Pinpoint the cell where the given text exists, returning its [x, y] midpoint coordinate. 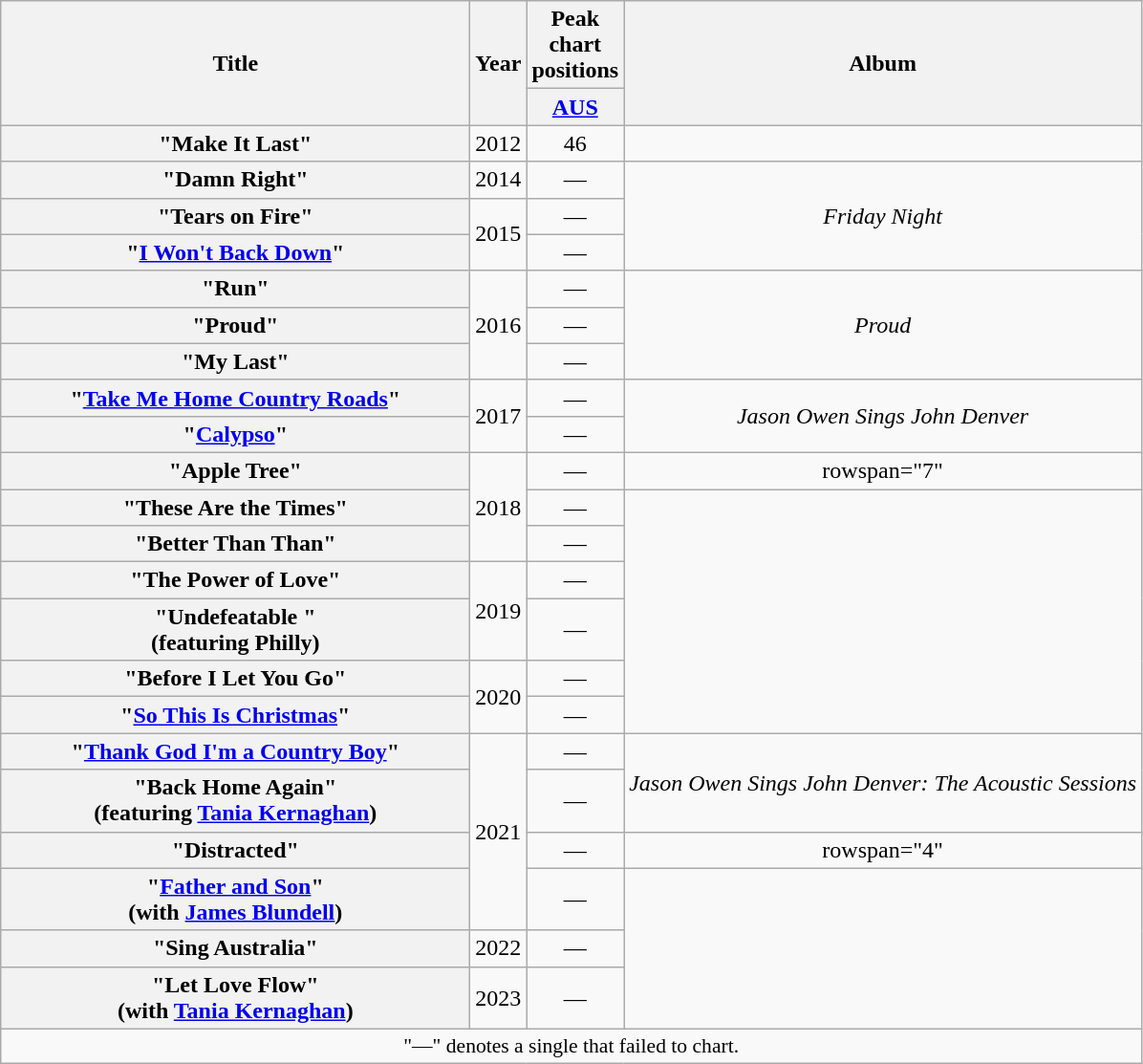
"The Power of Love" [235, 580]
Jason Owen Sings John Denver [883, 416]
"Father and Son"(with James Blundell) [235, 899]
"Apple Tree" [235, 470]
2021 [499, 832]
Jason Owen Sings John Denver: The Acoustic Sessions [883, 782]
"Take Me Home Country Roads" [235, 398]
Friday Night [883, 216]
"I Won't Back Down" [235, 252]
2023 [499, 998]
"Before I Let You Go" [235, 679]
"Distracted" [235, 850]
Peak chart positions [575, 45]
"Run" [235, 289]
AUS [575, 107]
2014 [499, 180]
"Undefeatable "(featuring Philly) [235, 629]
"Back Home Again"(featuring Tania Kernaghan) [235, 801]
"My Last" [235, 361]
Album [883, 63]
"Make It Last" [235, 143]
"Thank God I'm a Country Boy" [235, 751]
2017 [499, 416]
2015 [499, 234]
Title [235, 63]
"—" denotes a single that failed to chart. [571, 1046]
"So This Is Christmas" [235, 715]
"These Are the Times" [235, 508]
2018 [499, 507]
"Better Than Than" [235, 544]
"Tears on Fire" [235, 216]
rowspan="4" [883, 850]
Proud [883, 325]
2020 [499, 697]
"Damn Right" [235, 180]
"Proud" [235, 325]
2022 [499, 948]
"Sing Australia" [235, 948]
46 [575, 143]
2012 [499, 143]
rowspan="7" [883, 470]
"Let Love Flow"(with Tania Kernaghan) [235, 998]
2016 [499, 325]
"Calypso" [235, 434]
Year [499, 63]
2019 [499, 612]
